Find where the given text appears and provide that cell's center as [x, y] coordinate. 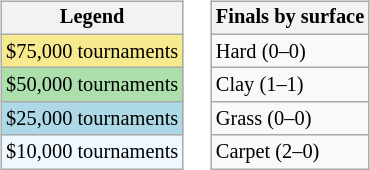
Hard (0–0) [290, 51]
Carpet (2–0) [290, 152]
$50,000 tournaments [92, 85]
Finals by surface [290, 18]
Clay (1–1) [290, 85]
Legend [92, 18]
$25,000 tournaments [92, 119]
$75,000 tournaments [92, 51]
Grass (0–0) [290, 119]
$10,000 tournaments [92, 152]
